Extract the (X, Y) coordinate from the center of the cell holding the provided text.  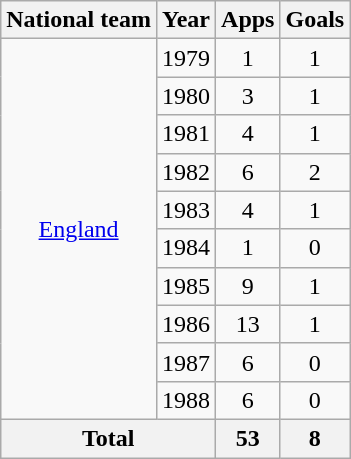
2 (315, 172)
Goals (315, 20)
1986 (186, 324)
Total (108, 438)
9 (248, 286)
1984 (186, 248)
1982 (186, 172)
1983 (186, 210)
1985 (186, 286)
1980 (186, 96)
1987 (186, 362)
8 (315, 438)
England (79, 230)
53 (248, 438)
National team (79, 20)
Year (186, 20)
Apps (248, 20)
13 (248, 324)
1981 (186, 134)
3 (248, 96)
1988 (186, 400)
1979 (186, 58)
